Return (x, y) of the center of cell containing provided text 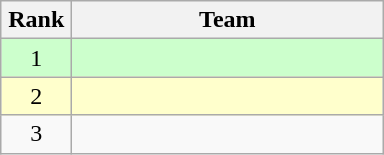
2 (36, 96)
Rank (36, 20)
3 (36, 134)
Team (228, 20)
1 (36, 58)
